Provide the (x, y) coordinate of the cell's center where the given text is located.  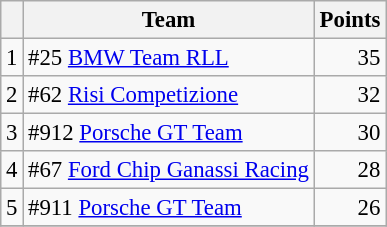
5 (12, 208)
26 (350, 208)
1 (12, 58)
#911 Porsche GT Team (169, 208)
#67 Ford Chip Ganassi Racing (169, 170)
35 (350, 58)
28 (350, 170)
Points (350, 20)
#912 Porsche GT Team (169, 133)
#62 Risi Competizione (169, 95)
2 (12, 95)
30 (350, 133)
Team (169, 20)
3 (12, 133)
#25 BMW Team RLL (169, 58)
32 (350, 95)
4 (12, 170)
